Detect which cell encompasses the target text, then output its [X, Y] center coordinate. 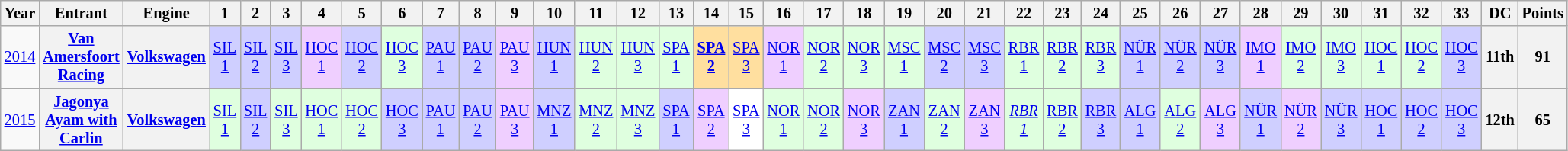
ALG2 [1180, 120]
Points [1543, 13]
33 [1462, 13]
28 [1261, 13]
Engine [166, 13]
IMO1 [1261, 57]
16 [784, 13]
ALG3 [1221, 120]
HUN3 [637, 57]
23 [1062, 13]
MSC3 [985, 57]
10 [553, 13]
8 [477, 13]
4 [322, 13]
18 [864, 13]
20 [944, 13]
Year [20, 13]
MSC1 [904, 57]
12 [637, 13]
IMO3 [1342, 57]
Entrant [81, 13]
HUN1 [553, 57]
ZAN1 [904, 120]
11 [596, 13]
HUN2 [596, 57]
IMO2 [1300, 57]
15 [746, 13]
ZAN2 [944, 120]
ALG1 [1140, 120]
26 [1180, 13]
24 [1101, 13]
12th [1500, 120]
9 [515, 13]
2014 [20, 57]
5 [361, 13]
29 [1300, 13]
22 [1024, 13]
13 [675, 13]
2015 [20, 120]
17 [823, 13]
2 [255, 13]
91 [1543, 57]
27 [1221, 13]
7 [441, 13]
21 [985, 13]
31 [1381, 13]
25 [1140, 13]
Jagonya Ayam with Carlin [81, 120]
65 [1543, 120]
3 [286, 13]
MSC2 [944, 57]
MNZ2 [596, 120]
Van Amersfoort Racing [81, 57]
MNZ1 [553, 120]
ZAN3 [985, 120]
30 [1342, 13]
32 [1421, 13]
6 [402, 13]
19 [904, 13]
DC [1500, 13]
11th [1500, 57]
14 [712, 13]
1 [225, 13]
MNZ3 [637, 120]
